Locate the cell with the specified text and output its (x, y) center coordinate. 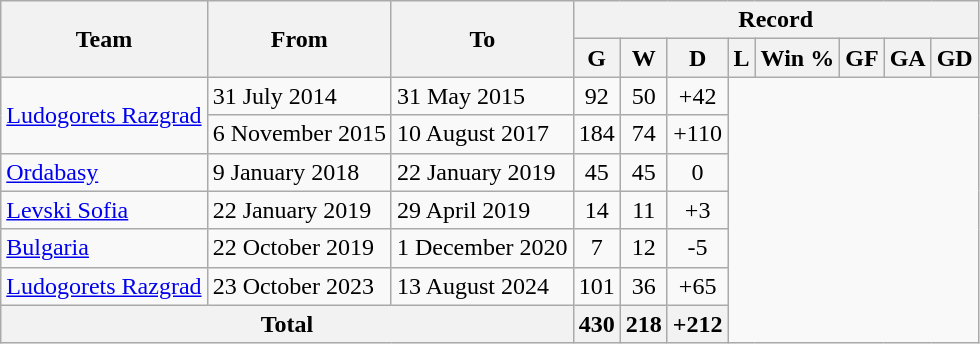
+110 (698, 134)
GF (862, 58)
22 October 2019 (299, 248)
+42 (698, 96)
W (644, 58)
Team (104, 39)
9 January 2018 (299, 172)
14 (596, 210)
31 May 2015 (482, 96)
50 (644, 96)
430 (596, 324)
0 (698, 172)
74 (644, 134)
Total (287, 324)
11 (644, 210)
To (482, 39)
23 October 2023 (299, 286)
31 July 2014 (299, 96)
GD (954, 58)
7 (596, 248)
10 August 2017 (482, 134)
36 (644, 286)
101 (596, 286)
Ordabasy (104, 172)
+65 (698, 286)
92 (596, 96)
1 December 2020 (482, 248)
-5 (698, 248)
D (698, 58)
13 August 2024 (482, 286)
+3 (698, 210)
+212 (698, 324)
184 (596, 134)
G (596, 58)
L (742, 58)
From (299, 39)
6 November 2015 (299, 134)
Win % (798, 58)
Bulgaria (104, 248)
Record (776, 20)
29 April 2019 (482, 210)
12 (644, 248)
218 (644, 324)
GA (908, 58)
Levski Sofia (104, 210)
